Search for the cell housing the specified text and yield its (x, y) center coordinate. 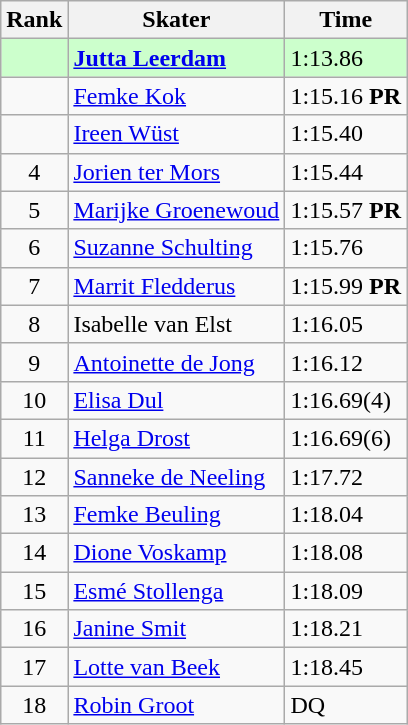
Skater (176, 20)
Ireen Wüst (176, 134)
7 (34, 286)
Time (346, 20)
1:16.69(4) (346, 400)
1:15.44 (346, 172)
Jutta Leerdam (176, 58)
Helga Drost (176, 438)
13 (34, 515)
8 (34, 324)
5 (34, 210)
4 (34, 172)
Elisa Dul (176, 400)
1:18.21 (346, 629)
Marijke Groenewoud (176, 210)
15 (34, 591)
14 (34, 553)
Femke Beuling (176, 515)
1:18.45 (346, 667)
1:15.16 PR (346, 96)
1:18.04 (346, 515)
Rank (34, 20)
Suzanne Schulting (176, 248)
1:15.99 PR (346, 286)
1:18.09 (346, 591)
Sanneke de Neeling (176, 477)
1:15.76 (346, 248)
12 (34, 477)
9 (34, 362)
17 (34, 667)
1:16.12 (346, 362)
1:15.40 (346, 134)
DQ (346, 705)
Antoinette de Jong (176, 362)
Jorien ter Mors (176, 172)
Marrit Fledderus (176, 286)
Femke Kok (176, 96)
Dione Voskamp (176, 553)
18 (34, 705)
1:17.72 (346, 477)
1:16.05 (346, 324)
Esmé Stollenga (176, 591)
Lotte van Beek (176, 667)
Janine Smit (176, 629)
16 (34, 629)
Isabelle van Elst (176, 324)
1:15.57 PR (346, 210)
6 (34, 248)
11 (34, 438)
Robin Groot (176, 705)
1:16.69(6) (346, 438)
10 (34, 400)
1:13.86 (346, 58)
1:18.08 (346, 553)
